Locate the cell with the specified text and output its (x, y) center coordinate. 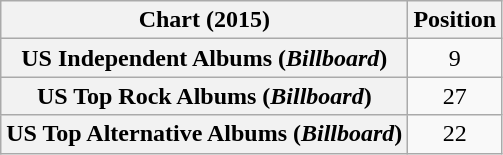
US Independent Albums (Billboard) (204, 58)
US Top Rock Albums (Billboard) (204, 96)
9 (455, 58)
Position (455, 20)
22 (455, 134)
Chart (2015) (204, 20)
27 (455, 96)
US Top Alternative Albums (Billboard) (204, 134)
